Search for the cell housing the specified text and yield its [x, y] center coordinate. 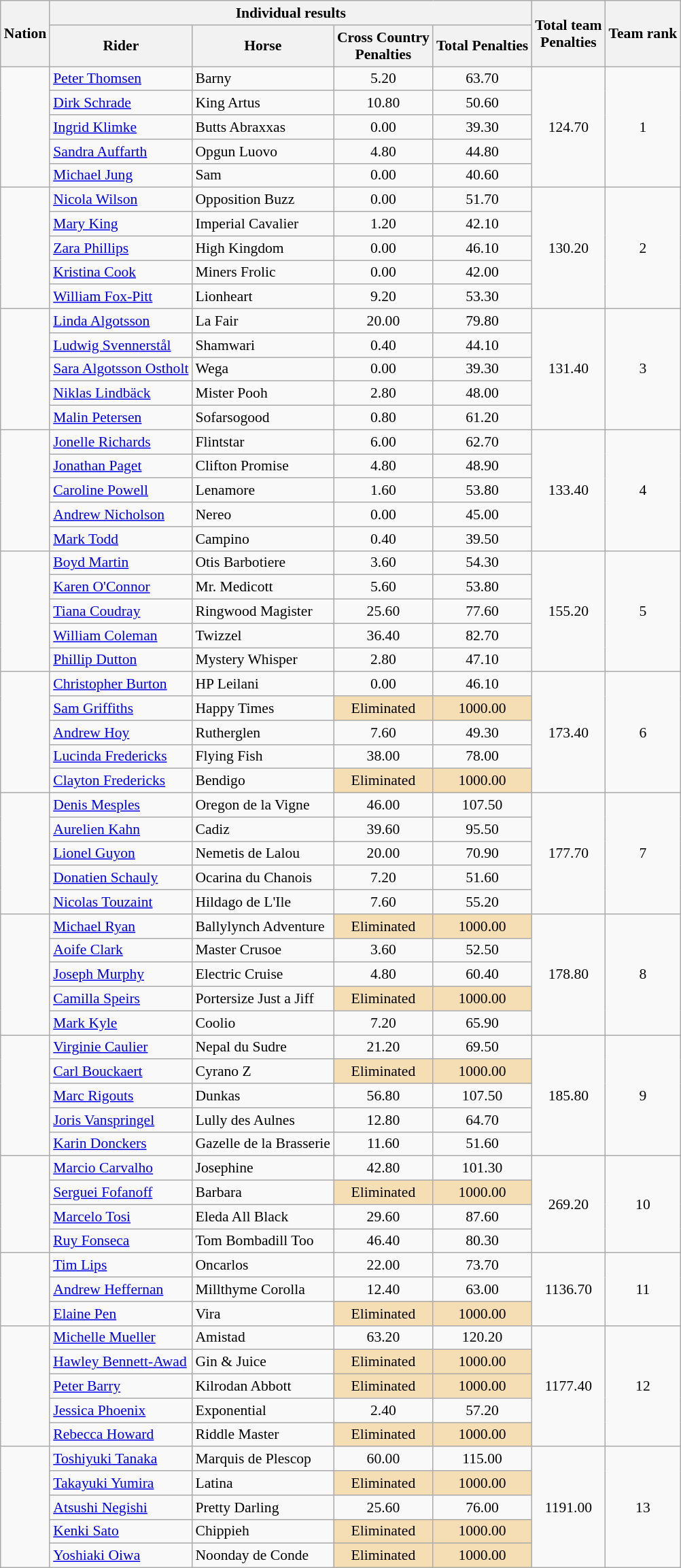
64.70 [483, 1120]
Opposition Buzz [262, 200]
Dirk Schrade [121, 103]
Peter Barry [121, 1387]
Kenki Sato [121, 1531]
21.20 [383, 1047]
Cadiz [262, 829]
Sandra Auffarth [121, 152]
Joseph Murphy [121, 975]
Josephine [262, 1168]
Cyrano Z [262, 1072]
120.20 [483, 1338]
Pretty Darling [262, 1508]
155.20 [568, 611]
130.20 [568, 248]
Christopher Burton [121, 684]
1191.00 [568, 1508]
Michael Ryan [121, 926]
10.80 [383, 103]
Coolio [262, 1023]
Nepal du Sudre [262, 1047]
80.30 [483, 1241]
173.40 [568, 733]
Electric Cruise [262, 975]
87.60 [483, 1217]
2.40 [383, 1410]
Boyd Martin [121, 563]
49.30 [483, 733]
Phillip Dutton [121, 660]
39.60 [383, 829]
Mark Todd [121, 539]
Eleda All Black [262, 1217]
Aoife Clark [121, 950]
Sam [262, 175]
Lully des Aulnes [262, 1120]
1.60 [383, 491]
44.10 [483, 345]
56.80 [383, 1096]
Vira [262, 1314]
1.20 [383, 224]
Barny [262, 79]
3 [643, 369]
69.50 [483, 1047]
55.20 [483, 902]
High Kingdom [262, 248]
48.00 [483, 394]
Elaine Pen [121, 1314]
53.30 [483, 297]
47.10 [483, 660]
133.40 [568, 490]
Ringwood Magister [262, 612]
Mary King [121, 224]
101.30 [483, 1168]
Marcelo Tosi [121, 1217]
39.50 [483, 539]
Peter Thomsen [121, 79]
12.80 [383, 1120]
95.50 [483, 829]
1136.70 [568, 1290]
5 [643, 611]
Happy Times [262, 708]
22.00 [383, 1266]
9.20 [383, 297]
Master Crusoe [262, 950]
63.70 [483, 79]
Nation [25, 34]
William Coleman [121, 635]
Sam Griffiths [121, 708]
115.00 [483, 1459]
Donatien Schauly [121, 878]
Total teamPenalties [568, 34]
8 [643, 975]
Mark Kyle [121, 1023]
Hildago de L'Ile [262, 902]
5.60 [383, 587]
Mister Pooh [262, 394]
46.40 [383, 1241]
40.60 [483, 175]
Ingrid Klimke [121, 127]
Tim Lips [121, 1266]
12 [643, 1386]
Ballylynch Adventure [262, 926]
Ocarina du Chanois [262, 878]
Dunkas [262, 1096]
Marc Rigouts [121, 1096]
Portersize Just a Jiff [262, 999]
2 [643, 248]
Takayuki Yumira [121, 1483]
52.50 [483, 950]
Andrew Hoy [121, 733]
Denis Mesples [121, 805]
Lionel Guyon [121, 854]
57.20 [483, 1410]
Gazelle de la Brasserie [262, 1144]
Kristina Cook [121, 273]
11 [643, 1290]
Latina [262, 1483]
38.00 [383, 756]
124.70 [568, 127]
Rutherglen [262, 733]
Oregon de la Vigne [262, 805]
269.20 [568, 1204]
Wega [262, 369]
6 [643, 733]
70.90 [483, 854]
61.20 [483, 418]
Tom Bombadill Too [262, 1241]
Andrew Nicholson [121, 515]
Rider [121, 46]
Marcio Carvalho [121, 1168]
63.00 [483, 1289]
44.80 [483, 152]
45.00 [483, 515]
Cross Country Penalties [383, 46]
Marquis de Plescop [262, 1459]
Andrew Heffernan [121, 1289]
Individual results [291, 13]
Exponential [262, 1410]
7 [643, 854]
La Fair [262, 321]
46.00 [383, 805]
Clifton Promise [262, 466]
HP Leilani [262, 684]
Otis Barbotiere [262, 563]
Tiana Coudray [121, 612]
Atsushi Negishi [121, 1508]
Barbara [262, 1193]
9 [643, 1096]
48.90 [483, 466]
Joris Vanspringel [121, 1120]
60.40 [483, 975]
Nemetis de Lalou [262, 854]
Malin Petersen [121, 418]
Kilrodan Abbott [262, 1387]
Aurelien Kahn [121, 829]
Noonday de Conde [262, 1556]
36.40 [383, 635]
Toshiyuki Tanaka [121, 1459]
Carl Bouckaert [121, 1072]
1 [643, 127]
Sara Algotsson Ostholt [121, 369]
Niklas Lindbäck [121, 394]
76.00 [483, 1508]
50.60 [483, 103]
42.10 [483, 224]
Camilla Speirs [121, 999]
5.20 [383, 79]
Nicola Wilson [121, 200]
Clayton Fredericks [121, 781]
Twizzel [262, 635]
Lionheart [262, 297]
62.70 [483, 442]
77.60 [483, 612]
Michael Jung [121, 175]
Jessica Phoenix [121, 1410]
William Fox-Pitt [121, 297]
Flintstar [262, 442]
63.20 [383, 1338]
82.70 [483, 635]
Nereo [262, 515]
Lucinda Fredericks [121, 756]
Rebecca Howard [121, 1435]
Mr. Medicott [262, 587]
Linda Algotsson [121, 321]
79.80 [483, 321]
Opgun Luovo [262, 152]
Jonathan Paget [121, 466]
Karen O'Connor [121, 587]
Gin & Juice [262, 1362]
6.00 [383, 442]
King Artus [262, 103]
Miners Frolic [262, 273]
Caroline Powell [121, 491]
51.70 [483, 200]
Jonelle Richards [121, 442]
Michelle Mueller [121, 1338]
42.00 [483, 273]
11.60 [383, 1144]
Shamwari [262, 345]
Campino [262, 539]
Bendigo [262, 781]
Imperial Cavalier [262, 224]
Millthyme Corolla [262, 1289]
4 [643, 490]
1177.40 [568, 1386]
65.90 [483, 1023]
Amistad [262, 1338]
Butts Abraxxas [262, 127]
Karin Donckers [121, 1144]
Virginie Caulier [121, 1047]
0.80 [383, 418]
Sofarsogood [262, 418]
42.80 [383, 1168]
Flying Fish [262, 756]
Lenamore [262, 491]
Yoshiaki Oiwa [121, 1556]
Riddle Master [262, 1435]
Oncarlos [262, 1266]
Zara Phillips [121, 248]
Hawley Bennett-Awad [121, 1362]
54.30 [483, 563]
10 [643, 1204]
Nicolas Touzaint [121, 902]
Horse [262, 46]
78.00 [483, 756]
60.00 [383, 1459]
177.70 [568, 854]
Team rank [643, 34]
Total Penalties [483, 46]
185.80 [568, 1096]
12.40 [383, 1289]
Ruy Fonseca [121, 1241]
Mystery Whisper [262, 660]
73.70 [483, 1266]
131.40 [568, 369]
29.60 [383, 1217]
Serguei Fofanoff [121, 1193]
178.80 [568, 975]
Chippieh [262, 1531]
Ludwig Svennerstål [121, 345]
13 [643, 1508]
